Detect which cell encompasses the target text, then output its (x, y) center coordinate. 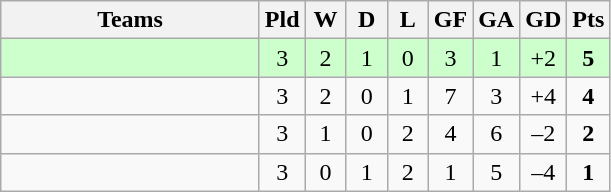
D (366, 20)
L (408, 20)
7 (450, 96)
Pts (588, 20)
GD (544, 20)
GF (450, 20)
+4 (544, 96)
W (326, 20)
GA (496, 20)
–4 (544, 172)
Teams (130, 20)
Pld (282, 20)
–2 (544, 134)
+2 (544, 58)
6 (496, 134)
